From the cell containing the given text, extract its center point as [x, y] coordinate. 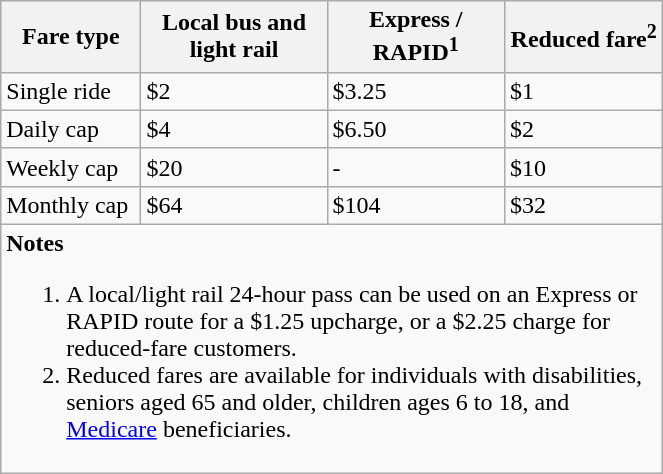
Express / RAPID1 [416, 37]
Monthly cap [71, 205]
Daily cap [71, 129]
Local bus and light rail [234, 37]
$64 [234, 205]
Single ride [71, 91]
$32 [583, 205]
$10 [583, 167]
$20 [234, 167]
$6.50 [416, 129]
$3.25 [416, 91]
- [416, 167]
Fare type [71, 37]
Weekly cap [71, 167]
$104 [416, 205]
Reduced fare2 [583, 37]
$4 [234, 129]
$1 [583, 91]
